Capture the cell that displays the provided text and extract its (X, Y) central coordinate. 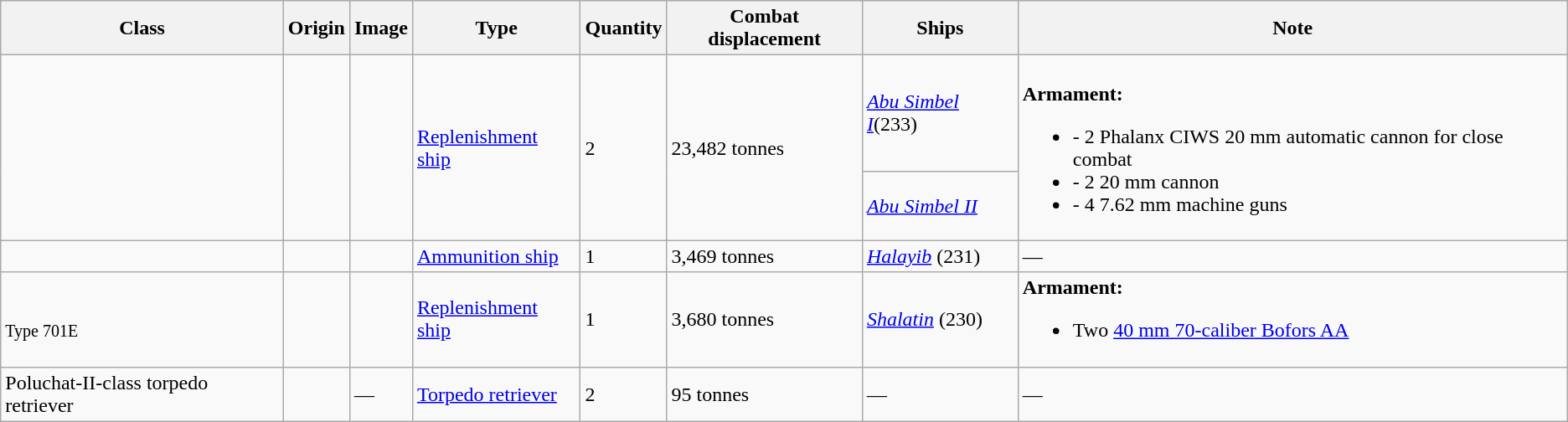
Combat displacement (764, 28)
Quantity (623, 28)
Ammunition ship (496, 256)
Shalatin (230) (940, 320)
Type (496, 28)
3,680 tonnes (764, 320)
Note (1292, 28)
Class (142, 28)
Image (380, 28)
3,469 tonnes (764, 256)
Armament:- 2 Phalanx CIWS 20 mm automatic cannon for close combat- 2 20 mm cannon- 4 7.62 mm machine guns (1292, 147)
23,482 tonnes (764, 147)
Abu Simbel II (940, 206)
Type 701E (142, 320)
Halayib (231) (940, 256)
Torpedo retriever (496, 394)
Armament:Two 40 mm 70-caliber Bofors AA (1292, 320)
95 tonnes (764, 394)
Ships (940, 28)
Abu Simbel I(233) (940, 114)
Origin (317, 28)
Poluchat-II-class torpedo retriever (142, 394)
